For the text-containing cell, return its midpoint in [X, Y] coordinate format. 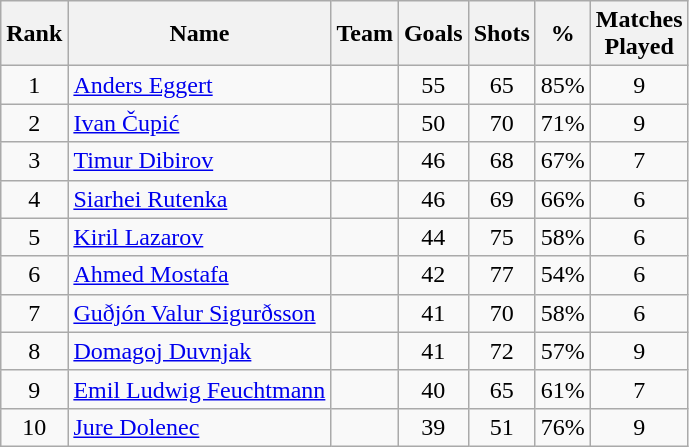
39 [433, 427]
67% [562, 161]
Domagoj Duvnjak [200, 351]
75 [502, 237]
MatchesPlayed [639, 34]
57% [562, 351]
Name [200, 34]
Timur Dibirov [200, 161]
Ahmed Mostafa [200, 275]
44 [433, 237]
10 [34, 427]
Ivan Čupić [200, 123]
Guðjón Valur Sigurðsson [200, 313]
Kiril Lazarov [200, 237]
3 [34, 161]
Rank [34, 34]
72 [502, 351]
Shots [502, 34]
% [562, 34]
Jure Dolenec [200, 427]
69 [502, 199]
5 [34, 237]
50 [433, 123]
Siarhei Rutenka [200, 199]
1 [34, 85]
Anders Eggert [200, 85]
68 [502, 161]
77 [502, 275]
66% [562, 199]
85% [562, 85]
Goals [433, 34]
61% [562, 389]
Emil Ludwig Feuchtmann [200, 389]
76% [562, 427]
8 [34, 351]
71% [562, 123]
51 [502, 427]
55 [433, 85]
4 [34, 199]
42 [433, 275]
54% [562, 275]
2 [34, 123]
40 [433, 389]
Team [365, 34]
